Identify which cell holds the provided text, then report its (x, y) central coordinate. 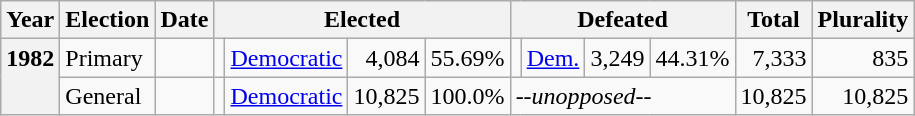
Total (774, 20)
100.0% (468, 96)
7,333 (774, 58)
--unopposed-- (622, 96)
Defeated (622, 20)
Elected (362, 20)
3,249 (618, 58)
Year (30, 20)
55.69% (468, 58)
Dem. (553, 58)
4,084 (386, 58)
Primary (108, 58)
Election (108, 20)
44.31% (692, 58)
835 (863, 58)
1982 (30, 77)
General (108, 96)
Date (184, 20)
Plurality (863, 20)
